Return the [x, y] coordinate for the center point of the cell that contains the specified text.  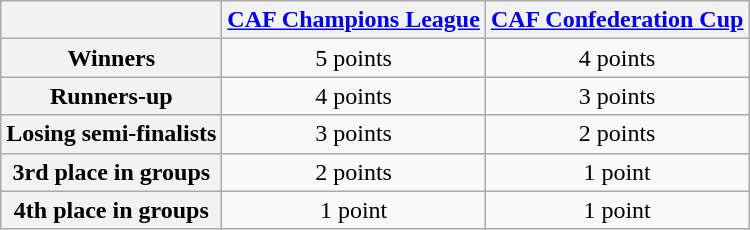
4th place in groups [112, 210]
Runners-up [112, 96]
Winners [112, 58]
CAF Confederation Cup [617, 20]
3rd place in groups [112, 172]
CAF Champions League [354, 20]
5 points [354, 58]
Losing semi-finalists [112, 134]
